Scan for the cell matching the given text and deliver its (x, y) coordinate at center. 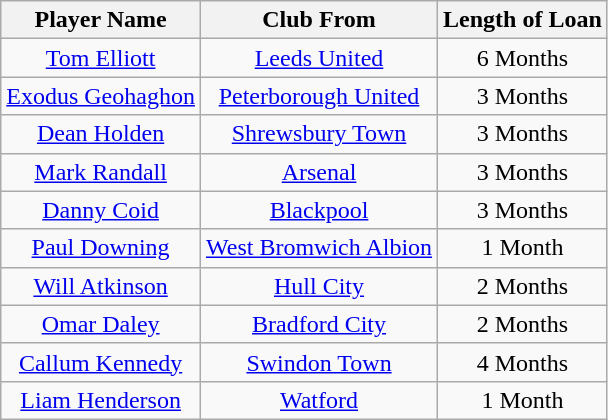
Club From (318, 20)
Leeds United (318, 58)
Liam Henderson (101, 400)
Shrewsbury Town (318, 134)
Omar Daley (101, 324)
Callum Kennedy (101, 362)
Exodus Geohaghon (101, 96)
6 Months (523, 58)
Watford (318, 400)
Arsenal (318, 172)
4 Months (523, 362)
Blackpool (318, 210)
Danny Coid (101, 210)
Hull City (318, 286)
Tom Elliott (101, 58)
Player Name (101, 20)
West Bromwich Albion (318, 248)
Peterborough United (318, 96)
Length of Loan (523, 20)
Bradford City (318, 324)
Swindon Town (318, 362)
Mark Randall (101, 172)
Dean Holden (101, 134)
Will Atkinson (101, 286)
Paul Downing (101, 248)
